Capture the cell that displays the provided text and extract its (X, Y) central coordinate. 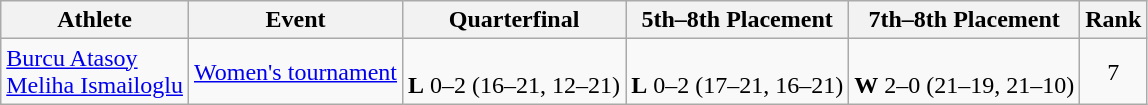
Burcu Atasoy Meliha Ismailoglu (95, 72)
Event (295, 20)
L 0–2 (16–21, 12–21) (514, 72)
7th–8th Placement (964, 20)
5th–8th Placement (738, 20)
Athlete (95, 20)
Women's tournament (295, 72)
7 (1114, 72)
Quarterfinal (514, 20)
W 2–0 (21–19, 21–10) (964, 72)
L 0–2 (17–21, 16–21) (738, 72)
Rank (1114, 20)
